From the cell containing the given text, extract its center point as (x, y) coordinate. 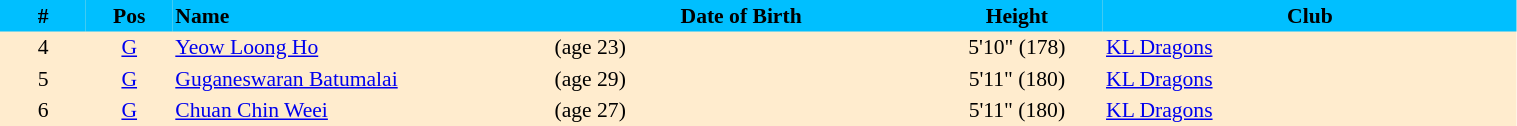
(age 23) (742, 48)
5 (43, 79)
Pos (129, 16)
6 (43, 110)
Name (362, 16)
5'10" (178) (1017, 48)
(age 29) (742, 79)
Date of Birth (742, 16)
# (43, 16)
4 (43, 48)
Yeow Loong Ho (362, 48)
Club (1310, 16)
Height (1017, 16)
(age 27) (742, 110)
Chuan Chin Weei (362, 110)
Guganeswaran Batumalai (362, 79)
